Detect which cell encompasses the target text, then output its (x, y) center coordinate. 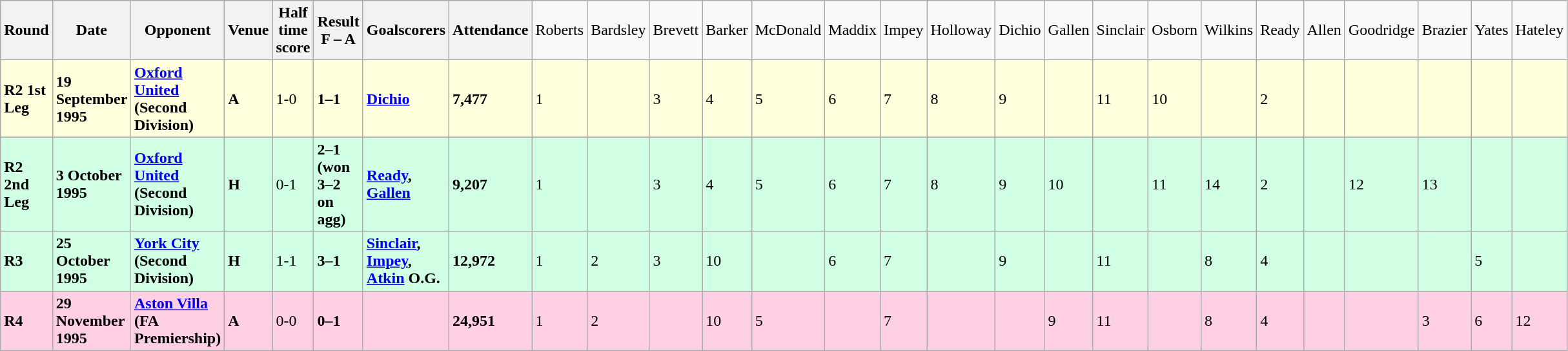
R2 2nd Leg (26, 184)
Barker (727, 30)
24,951 (491, 321)
Brevett (676, 30)
Aston Villa (FA Premiership) (177, 321)
9,207 (491, 184)
R4 (26, 321)
1-0 (293, 98)
Wilkins (1229, 30)
13 (1445, 184)
Hateley (1540, 30)
0–1 (338, 321)
Ready, Gallen (405, 184)
R2 1st Leg (26, 98)
1-1 (293, 261)
Half time score (293, 30)
Venue (249, 30)
25 October 1995 (92, 261)
Opponent (177, 30)
McDonald (788, 30)
Gallen (1069, 30)
Allen (1324, 30)
ResultF – A (338, 30)
0-0 (293, 321)
Yates (1491, 30)
7,477 (491, 98)
2–1 (won 3–2 on agg) (338, 184)
Maddix (853, 30)
Ready (1280, 30)
29 November 1995 (92, 321)
19 September 1995 (92, 98)
Osborn (1175, 30)
Date (92, 30)
Round (26, 30)
Roberts (560, 30)
Impey (904, 30)
1–1 (338, 98)
Sinclair, Impey, Atkin O.G. (405, 261)
Sinclair (1121, 30)
14 (1229, 184)
3 October 1995 (92, 184)
Brazier (1445, 30)
3–1 (338, 261)
0-1 (293, 184)
York City (Second Division) (177, 261)
R3 (26, 261)
Goalscorers (405, 30)
12,972 (491, 261)
Holloway (961, 30)
Bardsley (618, 30)
Goodridge (1381, 30)
Attendance (491, 30)
